Extract the (x, y) coordinate from the center of the cell holding the provided text.  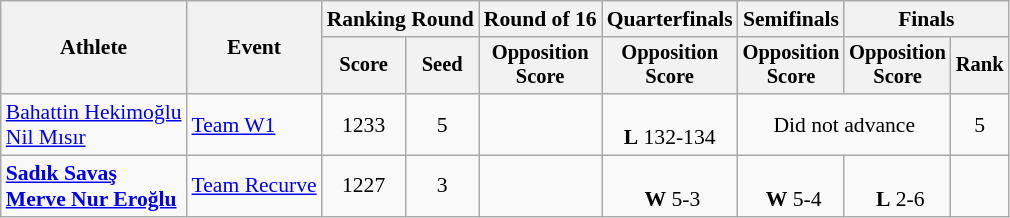
Round of 16 (540, 19)
Event (254, 48)
Quarterfinals (670, 19)
L 132-134 (670, 124)
Semifinals (792, 19)
Finals (926, 19)
Sadık SavaşMerve Nur Eroğlu (94, 186)
1227 (364, 186)
Rank (980, 66)
Seed (442, 66)
1233 (364, 124)
W 5-3 (670, 186)
W 5-4 (792, 186)
Score (364, 66)
Team W1 (254, 124)
Bahattin HekimoğluNil Mısır (94, 124)
L 2-6 (898, 186)
Ranking Round (400, 19)
Athlete (94, 48)
3 (442, 186)
Team Recurve (254, 186)
Did not advance (844, 124)
